Return (x, y) of the center of cell containing provided text 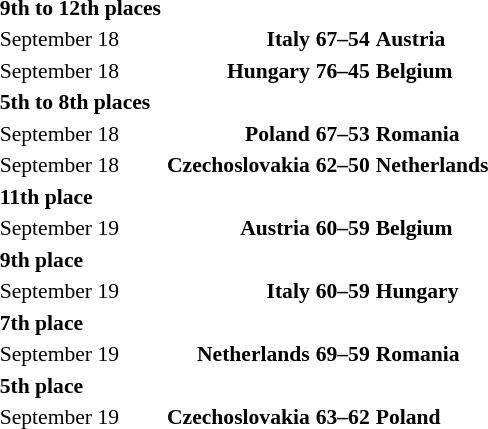
67–53 (342, 134)
Hungary (239, 70)
76–45 (342, 70)
62–50 (342, 165)
Netherlands (239, 354)
Czechoslovakia (239, 165)
Poland (239, 134)
69–59 (342, 354)
67–54 (342, 39)
Austria (239, 228)
